Scan for the cell matching the given text and deliver its (X, Y) coordinate at center. 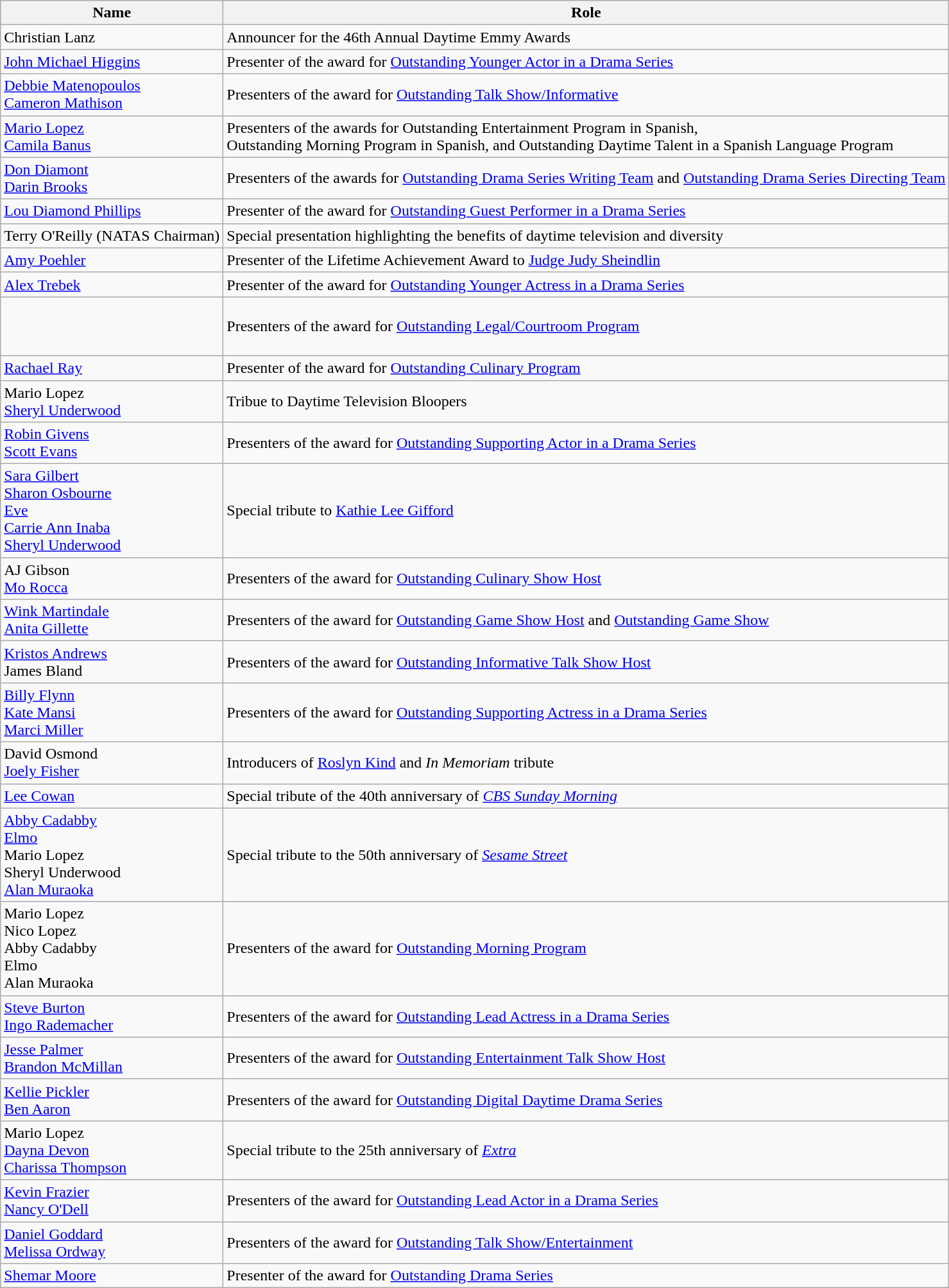
Presenter of the award for Outstanding Younger Actress in a Drama Series (586, 284)
Presenter of the award for Outstanding Culinary Program (586, 368)
Presenters of the award for Outstanding Entertainment Talk Show Host (586, 1058)
Terry O'Reilly (NATAS Chairman) (112, 236)
Presenter of the award for Outstanding Drama Series (586, 1276)
Mario Lopez Dayna Devon Charissa Thompson (112, 1150)
Kellie Pickler Ben Aaron (112, 1100)
Presenters of the award for Outstanding Game Show Host and Outstanding Game Show (586, 620)
Debbie Matenopoulos Cameron Mathison (112, 95)
Billy Flynn Kate Mansi Marci Miller (112, 712)
Christian Lanz (112, 37)
AJ Gibson Mo Rocca (112, 579)
Special tribute to the 25th anniversary of Extra (586, 1150)
Abby Cadabby Elmo Mario Lopez Sheryl Underwood Alan Muraoka (112, 855)
Mario Lopez Nico Lopez Abby Cadabby Elmo Alan Muraoka (112, 949)
Shemar Moore (112, 1276)
Tribue to Daytime Television Bloopers (586, 400)
Presenters of the award for Outstanding Informative Talk Show Host (586, 662)
Lou Diamond Phillips (112, 211)
Presenters of the award for Outstanding Supporting Actress in a Drama Series (586, 712)
Special tribute of the 40th anniversary of CBS Sunday Morning (586, 796)
Name (112, 13)
Presenters of the award for Outstanding Legal/Courtroom Program (586, 326)
Rachael Ray (112, 368)
Lee Cowan (112, 796)
Robin Givens Scott Evans (112, 443)
Kristos Andrews James Bland (112, 662)
Steve Burton Ingo Rademacher (112, 1017)
Jesse Palmer Brandon McMillan (112, 1058)
Special tribute to the 50th anniversary of Sesame Street (586, 855)
Daniel Goddard Melissa Ordway (112, 1242)
Mario Lopez Camila Banus (112, 136)
Kevin Frazier Nancy O'Dell (112, 1200)
Presenters of the award for Outstanding Supporting Actor in a Drama Series (586, 443)
Role (586, 13)
David Osmond Joely Fisher (112, 762)
Presenter of the award for Outstanding Younger Actor in a Drama Series (586, 62)
Presenters of the awards for Outstanding Drama Series Writing Team and Outstanding Drama Series Directing Team (586, 178)
Presenters of the award for Outstanding Lead Actor in a Drama Series (586, 1200)
Presenters of the award for Outstanding Lead Actress in a Drama Series (586, 1017)
Sara Gilbert Sharon Osbourne Eve Carrie Ann Inaba Sheryl Underwood (112, 511)
Presenters of the award for Outstanding Talk Show/Informative (586, 95)
Special presentation highlighting the benefits of daytime television and diversity (586, 236)
Wink Martindale Anita Gillette (112, 620)
Don Diamont Darin Brooks (112, 178)
Mario Lopez Sheryl Underwood (112, 400)
John Michael Higgins (112, 62)
Alex Trebek (112, 284)
Amy Poehler (112, 260)
Presenters of the award for Outstanding Talk Show/Entertainment (586, 1242)
Presenter of the Lifetime Achievement Award to Judge Judy Sheindlin (586, 260)
Announcer for the 46th Annual Daytime Emmy Awards (586, 37)
Special tribute to Kathie Lee Gifford (586, 511)
Presenter of the award for Outstanding Guest Performer in a Drama Series (586, 211)
Introducers of Roslyn Kind and In Memoriam tribute (586, 762)
Presenters of the award for Outstanding Digital Daytime Drama Series (586, 1100)
Presenters of the award for Outstanding Morning Program (586, 949)
Presenters of the award for Outstanding Culinary Show Host (586, 579)
